Determine the [X, Y] coordinate at the center of the cell enclosing the given text.  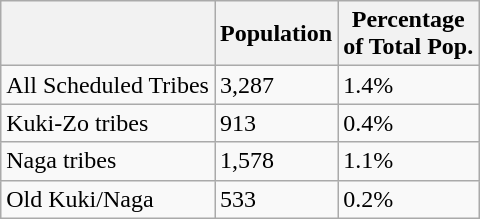
3,287 [276, 85]
0.2% [408, 199]
0.4% [408, 123]
1,578 [276, 161]
Kuki-Zo tribes [108, 123]
All Scheduled Tribes [108, 85]
Old Kuki/Naga [108, 199]
1.4% [408, 85]
Naga tribes [108, 161]
913 [276, 123]
533 [276, 199]
Population [276, 34]
Percentageof Total Pop. [408, 34]
1.1% [408, 161]
